Determine the [X, Y] coordinate at the center of the cell enclosing the given text.  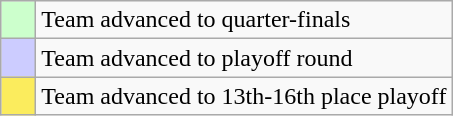
Team advanced to 13th-16th place playoff [244, 96]
Team advanced to playoff round [244, 58]
Team advanced to quarter-finals [244, 20]
